Pinpoint the cell where the given text exists, returning its [x, y] midpoint coordinate. 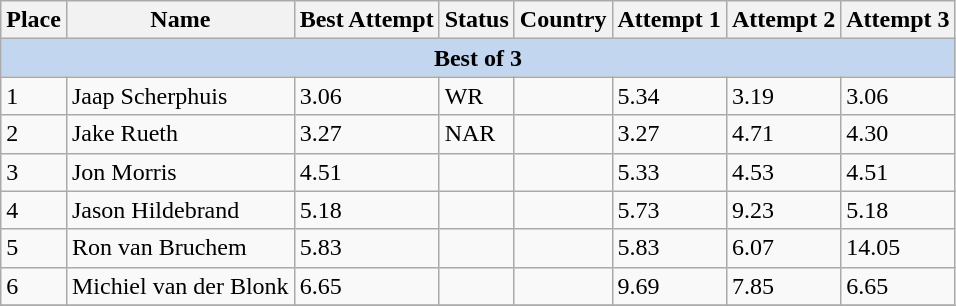
Country [563, 20]
4.30 [898, 134]
NAR [476, 134]
9.23 [783, 210]
Name [180, 20]
5 [34, 248]
5.73 [669, 210]
Jason Hildebrand [180, 210]
Status [476, 20]
5.33 [669, 172]
Michiel van der Blonk [180, 286]
4.71 [783, 134]
Jon Morris [180, 172]
14.05 [898, 248]
Attempt 3 [898, 20]
Best Attempt [366, 20]
5.34 [669, 96]
9.69 [669, 286]
4.53 [783, 172]
3 [34, 172]
6.07 [783, 248]
Best of 3 [478, 58]
4 [34, 210]
1 [34, 96]
Place [34, 20]
3.19 [783, 96]
Ron van Bruchem [180, 248]
Jake Rueth [180, 134]
Attempt 1 [669, 20]
Attempt 2 [783, 20]
WR [476, 96]
2 [34, 134]
7.85 [783, 286]
Jaap Scherphuis [180, 96]
6 [34, 286]
